Search for the cell housing the specified text and yield its (x, y) center coordinate. 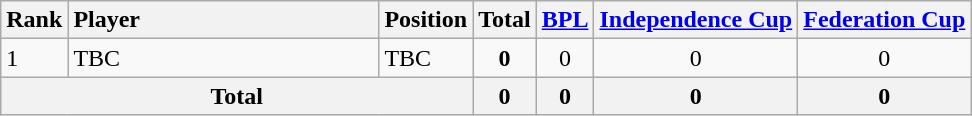
Player (224, 20)
1 (34, 58)
Federation Cup (884, 20)
BPL (565, 20)
Position (426, 20)
Independence Cup (696, 20)
Rank (34, 20)
